Capture the cell that displays the provided text and extract its [X, Y] central coordinate. 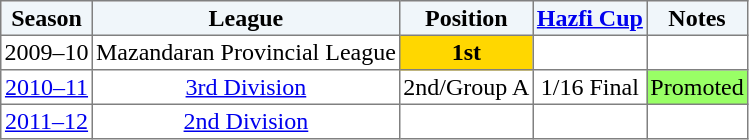
1/16 Final [590, 87]
Position [467, 18]
League [246, 18]
2011–12 [47, 121]
1st [467, 52]
2010–11 [47, 87]
Season [47, 18]
Mazandaran Provincial League [246, 52]
2009–10 [47, 52]
2nd Division [246, 121]
Promoted [698, 87]
3rd Division [246, 87]
Notes [698, 18]
2nd/Group A [467, 87]
Hazfi Cup [590, 18]
